Output the [X, Y] coordinate of the center of the cell containing the given text.  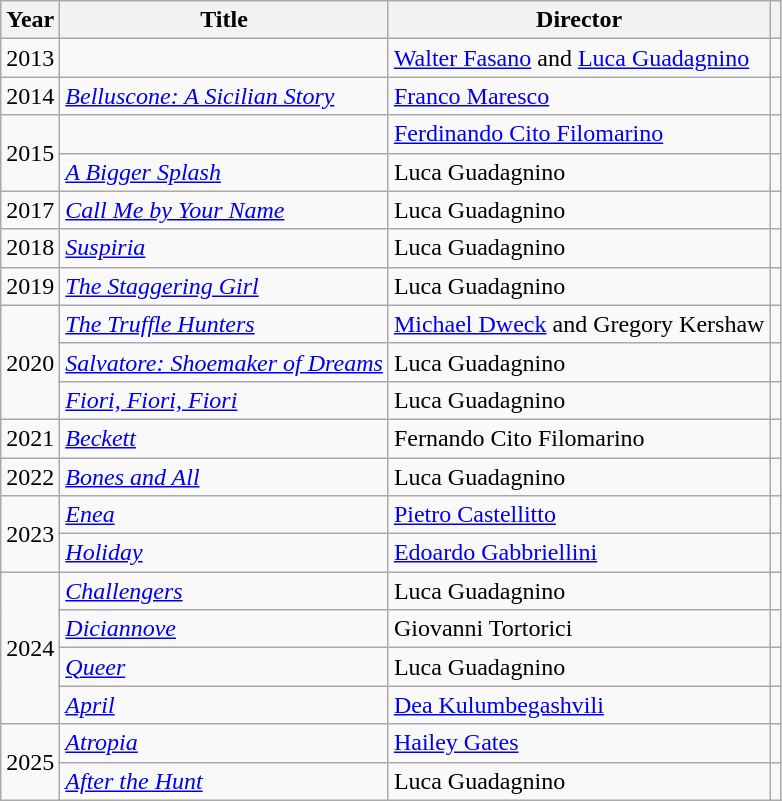
Fiori, Fiori, Fiori [224, 400]
2014 [30, 96]
Atropia [224, 743]
2021 [30, 438]
Ferdinando Cito Filomarino [579, 134]
Call Me by Your Name [224, 210]
Edoardo Gabbriellini [579, 553]
Title [224, 20]
The Truffle Hunters [224, 324]
Holiday [224, 553]
2024 [30, 648]
April [224, 705]
2018 [30, 248]
Beckett [224, 438]
2020 [30, 362]
Dea Kulumbegashvili [579, 705]
Suspiria [224, 248]
2022 [30, 477]
Franco Maresco [579, 96]
A Bigger Splash [224, 172]
Salvatore: Shoemaker of Dreams [224, 362]
After the Hunt [224, 781]
The Staggering Girl [224, 286]
2017 [30, 210]
Walter Fasano and Luca Guadagnino [579, 58]
Challengers [224, 591]
Giovanni Tortorici [579, 629]
Bones and All [224, 477]
Diciannove [224, 629]
2023 [30, 534]
2019 [30, 286]
2025 [30, 762]
Enea [224, 515]
Belluscone: A Sicilian Story [224, 96]
Director [579, 20]
Michael Dweck and Gregory Kershaw [579, 324]
Queer [224, 667]
Pietro Castellitto [579, 515]
Hailey Gates [579, 743]
Fernando Cito Filomarino [579, 438]
Year [30, 20]
2015 [30, 153]
2013 [30, 58]
